From the cell containing the given text, extract its center point as (x, y) coordinate. 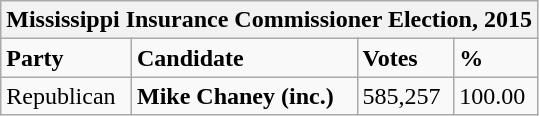
Mike Chaney (inc.) (244, 96)
585,257 (406, 96)
Votes (406, 58)
100.00 (496, 96)
Party (66, 58)
Candidate (244, 58)
Republican (66, 96)
Mississippi Insurance Commissioner Election, 2015 (270, 20)
% (496, 58)
